Detect which cell encompasses the target text, then output its (X, Y) center coordinate. 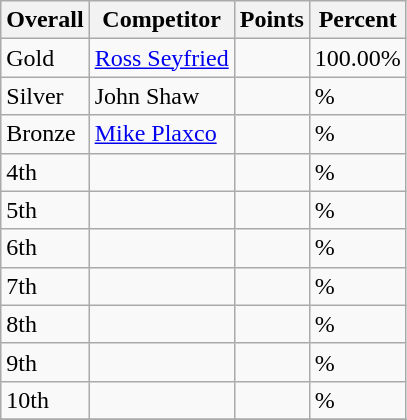
100.00% (358, 58)
Overall (45, 20)
Competitor (162, 20)
John Shaw (162, 96)
Bronze (45, 134)
9th (45, 362)
Mike Plaxco (162, 134)
8th (45, 324)
5th (45, 210)
10th (45, 400)
6th (45, 248)
Points (272, 20)
4th (45, 172)
Gold (45, 58)
Percent (358, 20)
Ross Seyfried (162, 58)
7th (45, 286)
Silver (45, 96)
